Provide the [X, Y] coordinate of the cell's center where the given text is located.  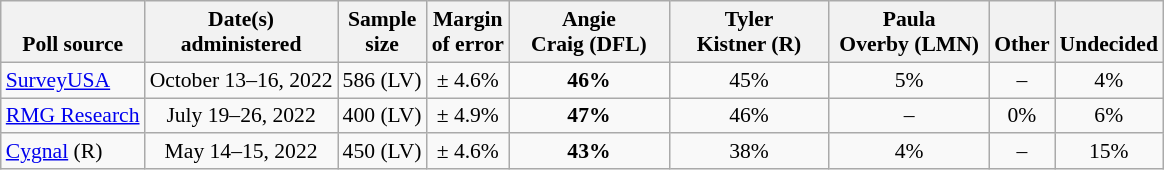
Poll source [73, 32]
Date(s)administered [242, 32]
July 19–26, 2022 [242, 116]
Other [1022, 32]
0% [1022, 116]
± 4.9% [468, 116]
45% [749, 80]
43% [589, 152]
6% [1109, 116]
Undecided [1109, 32]
5% [909, 80]
586 (LV) [382, 80]
PaulaOverby (LMN) [909, 32]
Cygnal (R) [73, 152]
Samplesize [382, 32]
October 13–16, 2022 [242, 80]
TylerKistner (R) [749, 32]
15% [1109, 152]
400 (LV) [382, 116]
Marginof error [468, 32]
47% [589, 116]
450 (LV) [382, 152]
May 14–15, 2022 [242, 152]
RMG Research [73, 116]
SurveyUSA [73, 80]
AngieCraig (DFL) [589, 32]
38% [749, 152]
